Extract the [x, y] coordinate from the center of the cell holding the provided text.  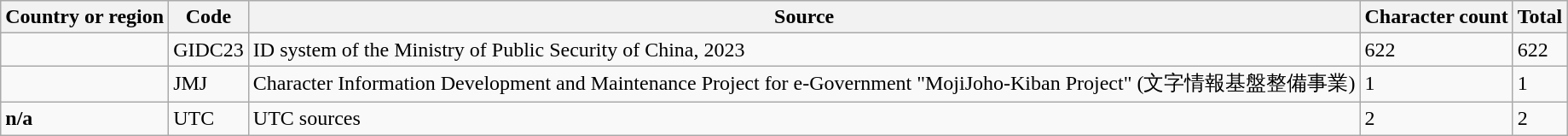
n/a [85, 118]
Code [209, 17]
UTC sources [804, 118]
JMJ [209, 84]
GIDC23 [209, 50]
Character count [1436, 17]
UTC [209, 118]
Country or region [85, 17]
Total [1540, 17]
Character Information Development and Maintenance Project for e-Government "MojiJoho-Kiban Project" (文字情報基盤整備事業) [804, 84]
ID system of the Ministry of Public Security of China, 2023 [804, 50]
Source [804, 17]
